Locate the cell with the specified text and output its [x, y] center coordinate. 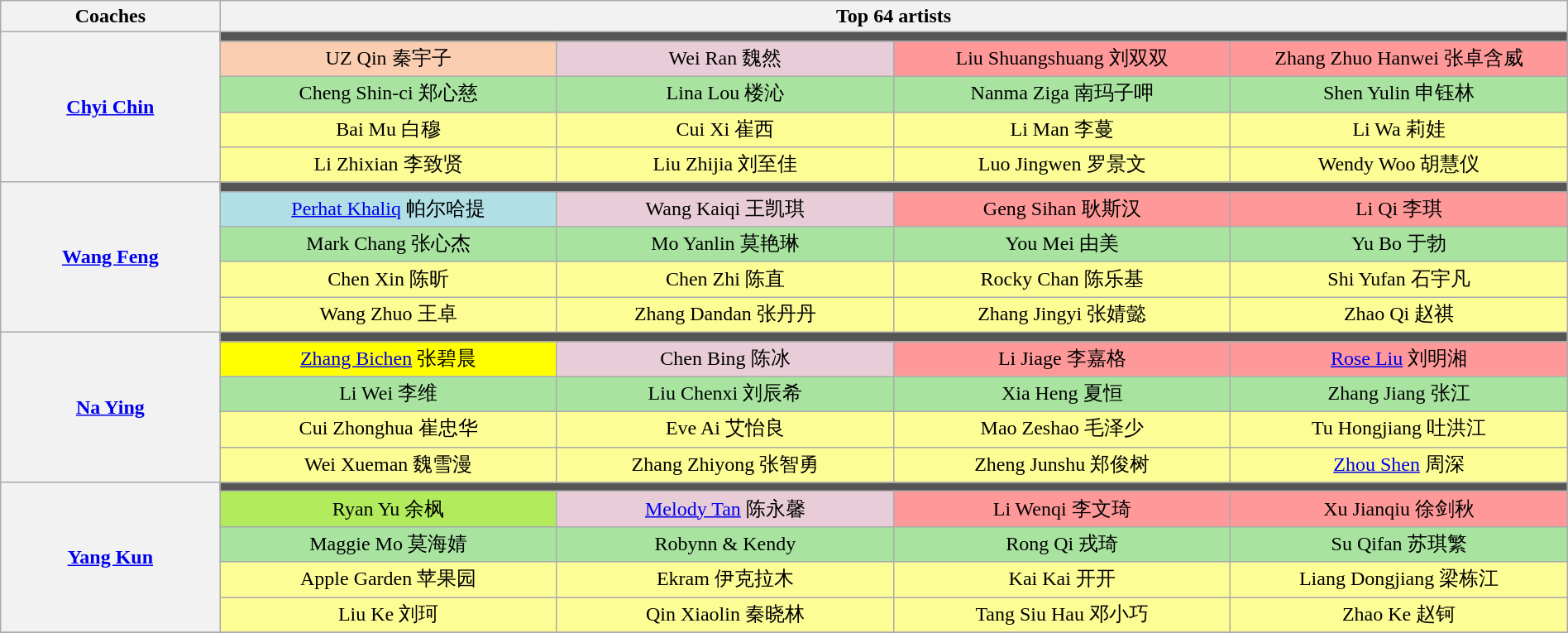
Zhang Zhiyong 张智勇 [724, 465]
Zhang Zhuo Hanwei 张卓含威 [1399, 60]
Cui Zhonghua 崔忠华 [389, 430]
Rocky Chan 陈乐基 [1062, 280]
Liu Shuangshuang 刘双双 [1062, 60]
Mo Yanlin 莫艳琳 [724, 245]
Qin Xiaolin 秦晓林 [724, 616]
Rose Liu 刘明湘 [1399, 359]
Li Zhixian 李致贤 [389, 165]
Wendy Woo 胡慧仪 [1399, 165]
Perhat Khaliq 帕尔哈提 [389, 209]
Lina Lou 楼沁 [724, 94]
UZ Qin 秦宇子 [389, 60]
Melody Tan 陈永馨 [724, 510]
Na Ying [111, 407]
Zhao Qi 赵祺 [1399, 314]
Chyi Chin [111, 108]
Wang Kaiqi 王凯琪 [724, 209]
Ryan Yu 余枫 [389, 510]
Chen Zhi 陈直 [724, 280]
Chen Xin 陈昕 [389, 280]
Shi Yufan 石宇凡 [1399, 280]
Zhou Shen 周深 [1399, 465]
Wei Xueman 魏雪漫 [389, 465]
Liu Chenxi 刘辰希 [724, 394]
Maggie Mo 莫海婧 [389, 544]
Zhao Ke 赵钶 [1399, 616]
Cheng Shin-ci 郑心慈 [389, 94]
Zhang Dandan 张丹丹 [724, 314]
Nanma Ziga 南玛子呷 [1062, 94]
Rong Qi 戎琦 [1062, 544]
Tu Hongjiang 吐洪江 [1399, 430]
Chen Bing 陈冰 [724, 359]
Mao Zeshao 毛泽少 [1062, 430]
Shen Yulin 申钰林 [1399, 94]
Yang Kun [111, 558]
Zhang Bichen 张碧晨 [389, 359]
Coaches [111, 17]
Xu Jianqiu 徐剑秋 [1399, 510]
Robynn & Kendy [724, 544]
Liang Dongjiang 梁栋江 [1399, 579]
Eve Ai 艾怡良 [724, 430]
Xia Heng 夏恒 [1062, 394]
Li Man 李蔓 [1062, 129]
Li Jiage 李嘉格 [1062, 359]
Wei Ran 魏然 [724, 60]
Liu Zhijia 刘至佳 [724, 165]
Yu Bo 于勃 [1399, 245]
You Mei 由美 [1062, 245]
Li Qi 李琪 [1399, 209]
Bai Mu 白穆 [389, 129]
Luo Jingwen 罗景文 [1062, 165]
Mark Chang 张心杰 [389, 245]
Li Wa 莉娃 [1399, 129]
Zhang Jingyi 张婧懿 [1062, 314]
Li Wenqi 李文琦 [1062, 510]
Su Qifan 苏琪繁 [1399, 544]
Liu Ke 刘珂 [389, 616]
Wang Feng [111, 257]
Zhang Jiang 张江 [1399, 394]
Wang Zhuo 王卓 [389, 314]
Ekram 伊克拉木 [724, 579]
Li Wei 李维 [389, 394]
Cui Xi 崔西 [724, 129]
Apple Garden 苹果园 [389, 579]
Tang Siu Hau 邓小巧 [1062, 616]
Kai Kai 开开 [1062, 579]
Geng Sihan 耿斯汉 [1062, 209]
Top 64 artists [893, 17]
Zheng Junshu 郑俊树 [1062, 465]
